Pinpoint the cell where the given text exists, returning its (x, y) midpoint coordinate. 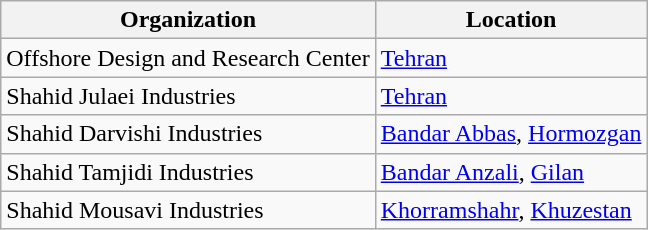
Offshore Design and Research Center (188, 58)
Shahid Mousavi Industries (188, 210)
Organization (188, 20)
Shahid Julaei Industries (188, 96)
Khorramshahr, Khuzestan (511, 210)
Bandar Anzali, Gilan (511, 172)
Shahid Tamjidi Industries (188, 172)
Shahid Darvishi Industries (188, 134)
Bandar Abbas, Hormozgan (511, 134)
Location (511, 20)
